Capture the cell that displays the provided text and extract its (x, y) central coordinate. 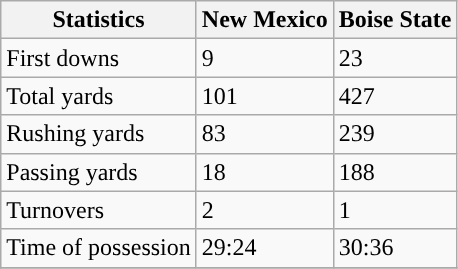
188 (395, 172)
2 (264, 210)
9 (264, 58)
1 (395, 210)
First downs (99, 58)
18 (264, 172)
Turnovers (99, 210)
427 (395, 96)
Boise State (395, 20)
Passing yards (99, 172)
Time of possession (99, 248)
23 (395, 58)
New Mexico (264, 20)
Total yards (99, 96)
83 (264, 134)
30:36 (395, 248)
101 (264, 96)
29:24 (264, 248)
239 (395, 134)
Rushing yards (99, 134)
Statistics (99, 20)
